Output the [X, Y] coordinate of the center of the cell containing the given text.  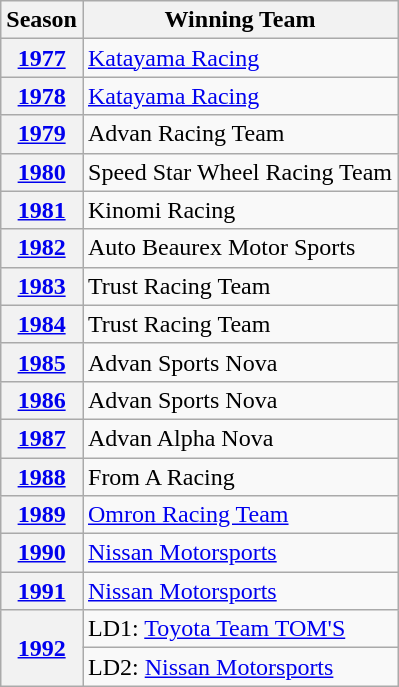
Auto Beaurex Motor Sports [240, 248]
1988 [42, 477]
Omron Racing Team [240, 515]
Season [42, 20]
1982 [42, 248]
1978 [42, 96]
Advan Alpha Nova [240, 438]
1981 [42, 210]
1980 [42, 172]
Winning Team [240, 20]
1985 [42, 362]
1992 [42, 648]
1986 [42, 400]
1990 [42, 553]
1983 [42, 286]
1987 [42, 438]
Kinomi Racing [240, 210]
1979 [42, 134]
LD1: Toyota Team TOM'S [240, 629]
1984 [42, 324]
From A Racing [240, 477]
Speed Star Wheel Racing Team [240, 172]
1991 [42, 591]
LD2: Nissan Motorsports [240, 667]
Advan Racing Team [240, 134]
1977 [42, 58]
1989 [42, 515]
